For the text-containing cell, return its midpoint in [X, Y] coordinate format. 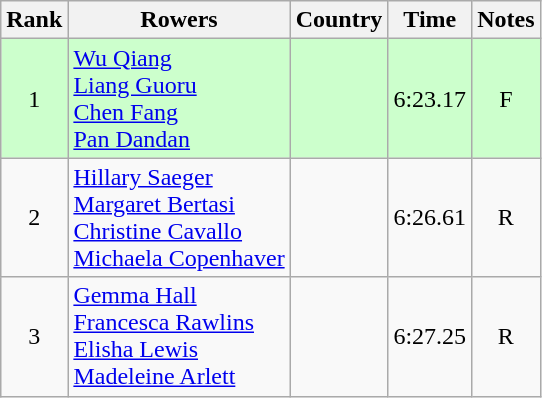
6:27.25 [430, 336]
F [506, 98]
3 [34, 336]
Country [339, 20]
1 [34, 98]
Rowers [179, 20]
Wu QiangLiang GuoruChen FangPan Dandan [179, 98]
Rank [34, 20]
Time [430, 20]
2 [34, 218]
Gemma HallFrancesca RawlinsElisha LewisMadeleine Arlett [179, 336]
6:23.17 [430, 98]
6:26.61 [430, 218]
Notes [506, 20]
Hillary SaegerMargaret BertasiChristine CavalloMichaela Copenhaver [179, 218]
